Pinpoint the cell where the given text exists, returning its (X, Y) midpoint coordinate. 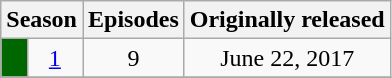
1 (54, 58)
Originally released (287, 20)
June 22, 2017 (287, 58)
9 (133, 58)
Episodes (133, 20)
Season (42, 20)
